Find where the given text appears and provide that cell's center as [X, Y] coordinate. 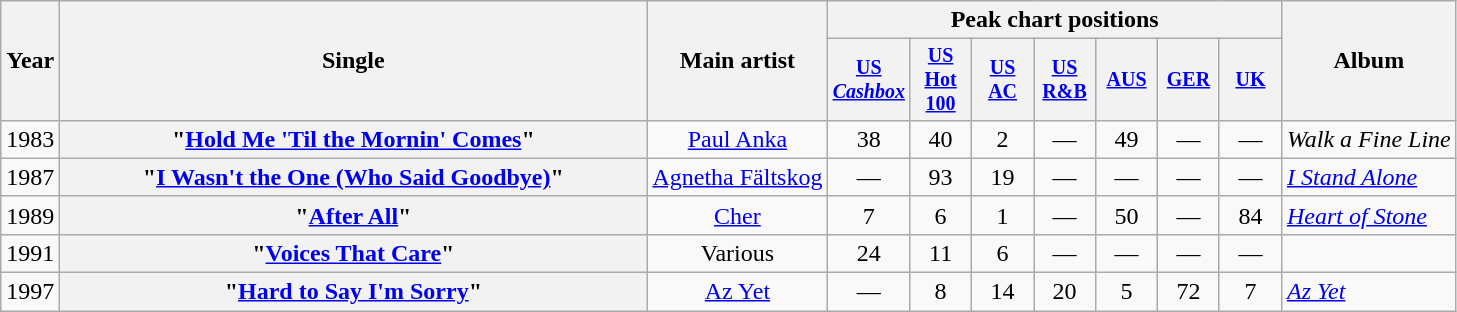
19 [1003, 177]
Main artist [738, 61]
5 [1127, 292]
93 [941, 177]
GER [1189, 80]
Various [738, 253]
Cher [738, 215]
1983 [30, 139]
I Stand Alone [1368, 177]
Agnetha Fältskog [738, 177]
72 [1189, 292]
AUS [1127, 80]
Single [354, 61]
"Voices That Care" [354, 253]
8 [941, 292]
50 [1127, 215]
24 [869, 253]
1 [1003, 215]
14 [1003, 292]
20 [1065, 292]
"I Wasn't the One (Who Said Goodbye)" [354, 177]
"Hard to Say I'm Sorry" [354, 292]
38 [869, 139]
84 [1250, 215]
1991 [30, 253]
Album [1368, 61]
US Cashbox [869, 80]
1989 [30, 215]
US R&B [1065, 80]
US Hot 100 [941, 80]
1997 [30, 292]
US AC [1003, 80]
1987 [30, 177]
UK [1250, 80]
Walk a Fine Line [1368, 139]
Year [30, 61]
49 [1127, 139]
Heart of Stone [1368, 215]
Peak chart positions [1055, 20]
40 [941, 139]
Paul Anka [738, 139]
11 [941, 253]
2 [1003, 139]
"Hold Me 'Til the Mornin' Comes" [354, 139]
"After All" [354, 215]
